Find where the given text appears and provide that cell's center as (X, Y) coordinate. 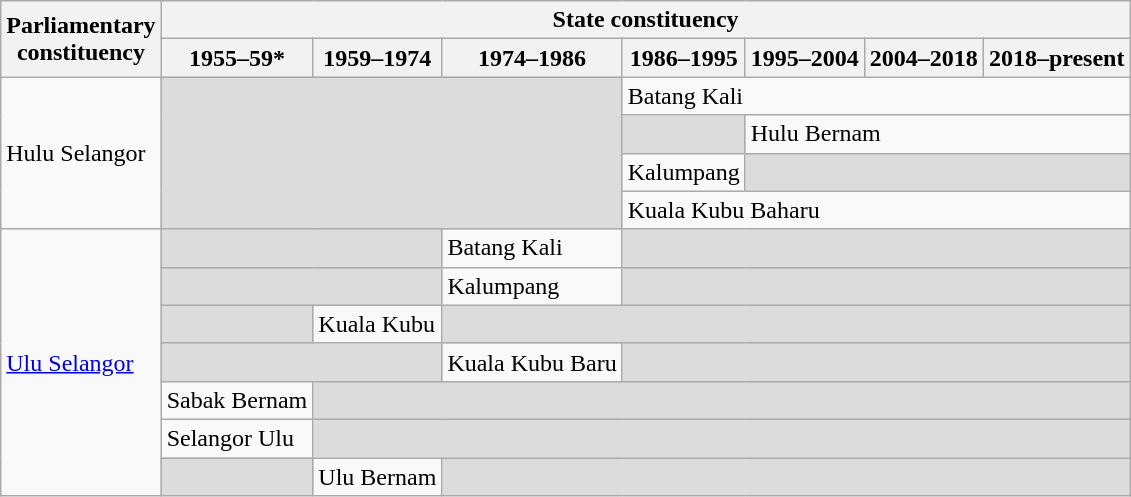
1986–1995 (684, 58)
Kuala Kubu (378, 324)
2018–present (1056, 58)
Hulu Bernam (938, 134)
1974–1986 (532, 58)
State constituency (646, 20)
2004–2018 (924, 58)
Ulu Selangor (81, 362)
Hulu Selangor (81, 153)
1995–2004 (804, 58)
Parliamentaryconstituency (81, 39)
Selangor Ulu (237, 438)
Kuala Kubu Baru (532, 362)
Sabak Bernam (237, 400)
Kuala Kubu Baharu (876, 210)
Ulu Bernam (378, 477)
1959–1974 (378, 58)
1955–59* (237, 58)
